Pinpoint the cell where the given text exists, returning its (x, y) midpoint coordinate. 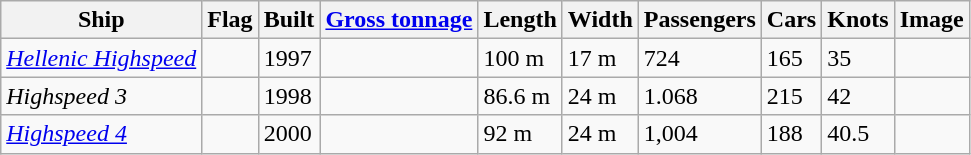
165 (791, 58)
Knots (858, 20)
Width (600, 20)
1998 (289, 96)
40.5 (858, 134)
Gross tonnage (399, 20)
Image (932, 20)
Hellenic Highspeed (102, 58)
188 (791, 134)
Highspeed 3 (102, 96)
86.6 m (520, 96)
724 (700, 58)
Built (289, 20)
1,004 (700, 134)
Cars (791, 20)
Length (520, 20)
215 (791, 96)
100 m (520, 58)
Passengers (700, 20)
Flag (230, 20)
1.068 (700, 96)
92 m (520, 134)
2000 (289, 134)
42 (858, 96)
Highspeed 4 (102, 134)
Ship (102, 20)
1997 (289, 58)
17 m (600, 58)
35 (858, 58)
